Search for the cell housing the specified text and yield its (X, Y) center coordinate. 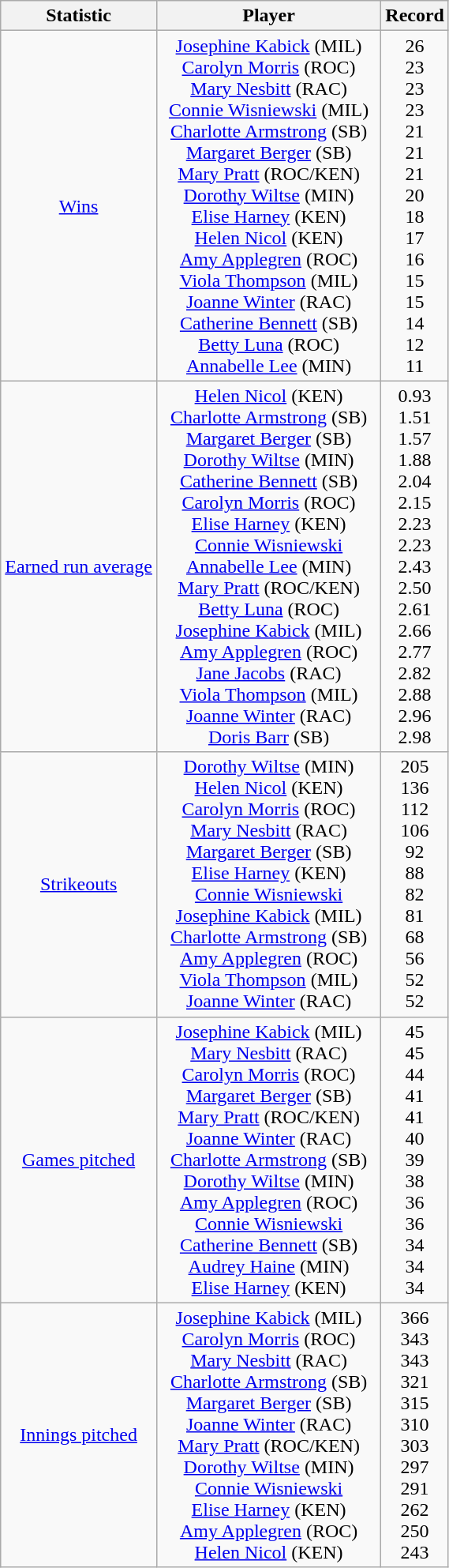
45454441414039383636343434 (415, 1160)
366343343321315310303297291262250243 (415, 1435)
0.931.511.571.882.042.152.232.232.432.502.612.662.772.822.882.962.98 (415, 566)
Games pitched (79, 1160)
Statistic (79, 16)
Strikeouts (79, 885)
26232323212121201817161515141211 (415, 205)
Record (415, 16)
Innings pitched (79, 1435)
Player (268, 16)
Wins (79, 205)
Earned run average (79, 566)
2051361121069288828168565252 (415, 885)
